Output the (X, Y) coordinate of the center of the cell containing the given text.  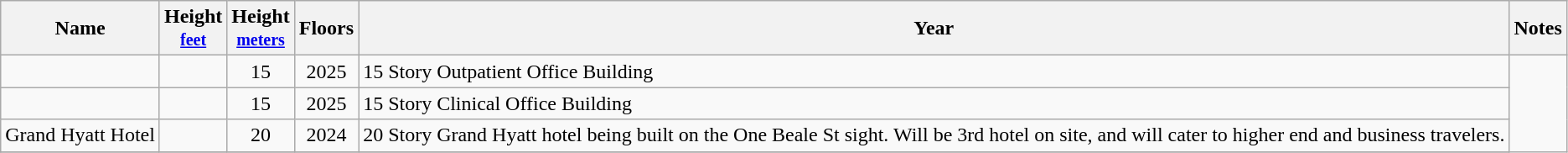
15 Story Clinical Office Building (934, 103)
Year (934, 29)
20 (261, 135)
Notes (1538, 29)
2024 (326, 135)
Floors (326, 29)
20 Story Grand Hyatt hotel being built on the One Beale St sight. Will be 3rd hotel on site, and will cater to higher end and business travelers. (934, 135)
Name (80, 29)
Grand Hyatt Hotel (80, 135)
15 Story Outpatient Office Building (934, 71)
Heightmeters (261, 29)
Heightfeet (193, 29)
